Determine the [x, y] coordinate at the center of the cell enclosing the given text.  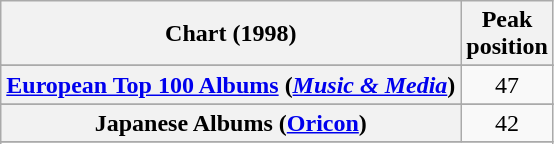
Peakposition [507, 34]
Japanese Albums (Oricon) [231, 123]
47 [507, 85]
42 [507, 123]
European Top 100 Albums (Music & Media) [231, 85]
Chart (1998) [231, 34]
